Return (x, y) of the center of cell containing provided text 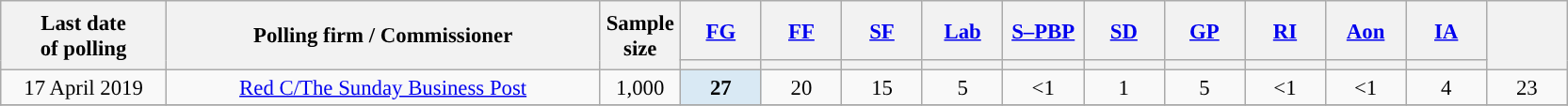
Red C/The Sunday Business Post (382, 88)
Last dateof polling (84, 36)
IA (1447, 30)
GP (1204, 30)
RI (1285, 30)
Lab (962, 30)
SF (882, 30)
4 (1447, 88)
Polling firm / Commissioner (382, 36)
S–PBP (1043, 30)
Samplesize (640, 36)
27 (721, 88)
23 (1527, 88)
15 (882, 88)
FG (721, 30)
1,000 (640, 88)
17 April 2019 (84, 88)
FF (801, 30)
1 (1123, 88)
SD (1123, 30)
20 (801, 88)
Aon (1366, 30)
